From the cell containing the given text, extract its center point as [X, Y] coordinate. 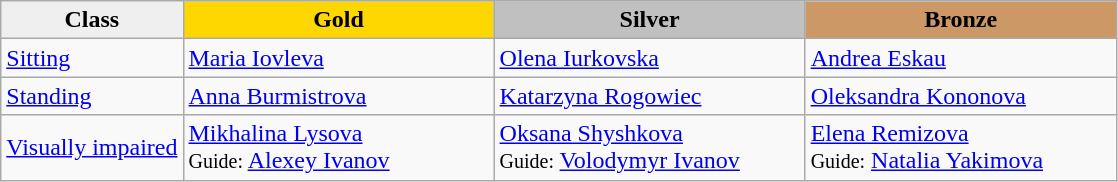
Visually impaired [92, 148]
Maria Iovleva [338, 58]
Bronze [960, 20]
Silver [650, 20]
Mikhalina LysovaGuide: Alexey Ivanov [338, 148]
Class [92, 20]
Sitting [92, 58]
Anna Burmistrova [338, 96]
Andrea Eskau [960, 58]
Oleksandra Kononova [960, 96]
Oksana ShyshkovaGuide: Volodymyr Ivanov [650, 148]
Standing [92, 96]
Katarzyna Rogowiec [650, 96]
Elena RemizovaGuide: Natalia Yakimova [960, 148]
Olena Iurkovska [650, 58]
Gold [338, 20]
